Return the (X, Y) coordinate for the center point of the cell that contains the specified text.  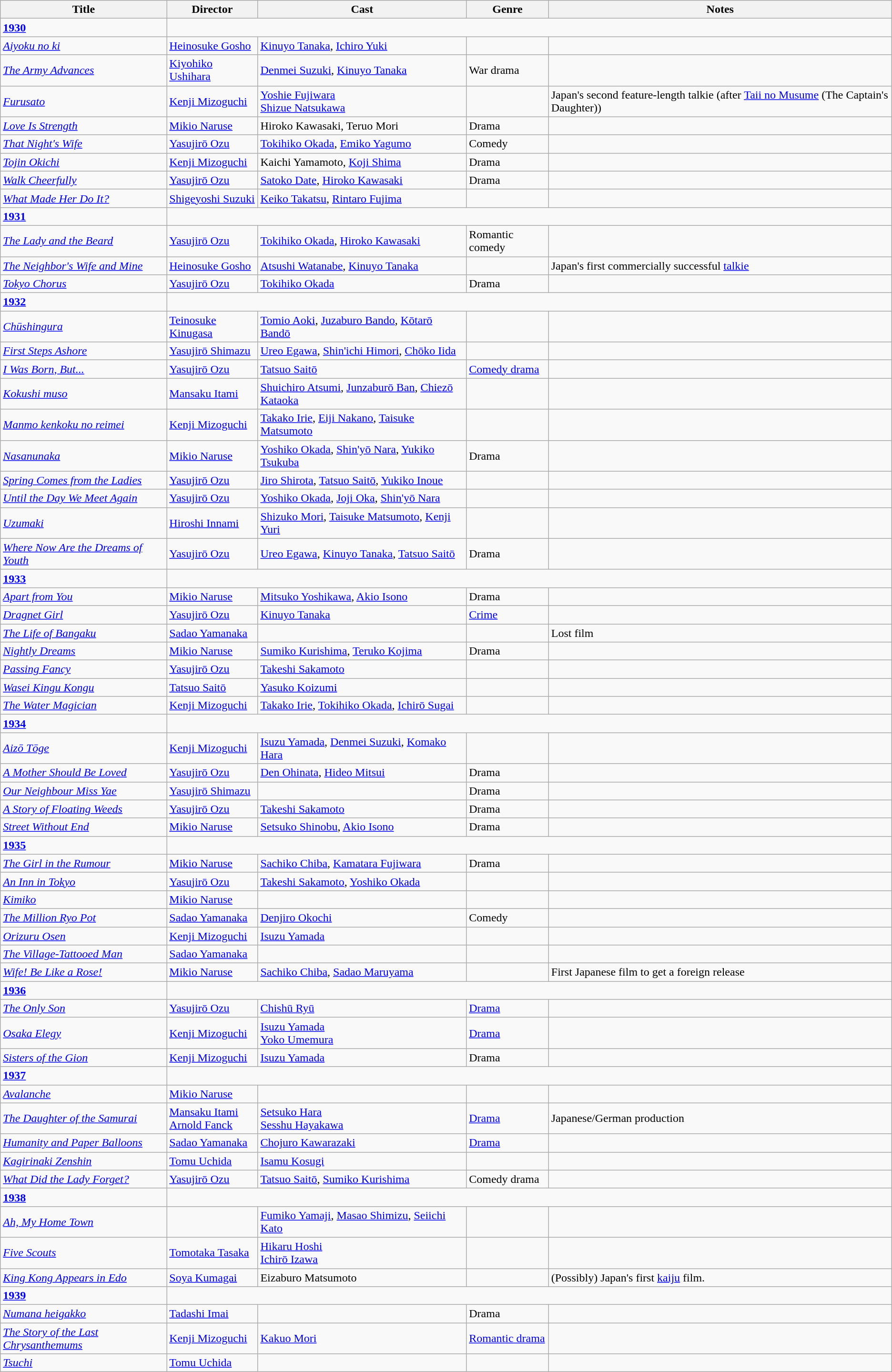
1932 (84, 302)
A Story of Floating Weeds (84, 809)
Nightly Dreams (84, 651)
War drama (508, 71)
Kaichi Yamamoto, Koji Shima (362, 162)
Humanity and Paper Balloons (84, 1143)
The Water Magician (84, 706)
Ah, My Home Town (84, 1221)
Walk Cheerfully (84, 180)
Cast (362, 10)
Yoshiko Okada, Shin'yō Nara, Yukiko Tsukuba (362, 455)
Aizō Tōge (84, 748)
Uzumaki (84, 523)
Tokyo Chorus (84, 284)
Den Ohinata, Hideo Mitsui (362, 773)
Ureo Egawa, Shin'ichi Himori, Chōko Iida (362, 351)
Wife! Be Like a Rose! (84, 972)
Chishū Ryū (362, 1009)
Street Without End (84, 827)
Soya Kumagai (213, 1277)
Our Neighbour Miss Yae (84, 791)
Sachiko Chiba, Sadao Maruyama (362, 972)
Hiroko Kawasaki, Teruo Mori (362, 126)
First Steps Ashore (84, 351)
Aiyoku no ki (84, 46)
Satoko Date, Hiroko Kawasaki (362, 180)
Mitsuko Yoshikawa, Akio Isono (362, 596)
The Neighbor's Wife and Mine (84, 265)
Tokihiko Okada (362, 284)
Title (84, 10)
The Lady and the Beard (84, 241)
Dragnet Girl (84, 615)
Crime (508, 615)
That Night's Wife (84, 144)
Kinuyo Tanaka (362, 615)
Tokihiko Okada, Emiko Yagumo (362, 144)
Fumiko Yamaji, Masao Shimizu, Seiichi Kato (362, 1221)
Tatsuo Saitō, Sumiko Kurishima (362, 1179)
Yoshiko Okada, Joji Oka, Shin'yō Nara (362, 498)
Setsuko Shinobu, Akio Isono (362, 827)
Takako Irie, Tokihiko Okada, Ichirō Sugai (362, 706)
Shuichiro Atsumi, Junzaburō Ban, Chiezō Kataoka (362, 393)
The Village-Tattooed Man (84, 954)
King Kong Appears in Edo (84, 1277)
Japan's second feature-length talkie (after Taii no Musume (The Captain's Daughter)) (720, 101)
Setsuko HaraSesshu Hayakawa (362, 1119)
Denmei Suzuki, Kinuyo Tanaka (362, 71)
(Possibly) Japan's first kaiju film. (720, 1277)
1936 (84, 990)
Tojin Okichi (84, 162)
Orizuru Osen (84, 936)
Notes (720, 10)
Teinosuke Kinugasa (213, 327)
Sisters of the Gion (84, 1058)
Isuzu YamadaYoko Umemura (362, 1033)
The Daughter of the Samurai (84, 1119)
Furusato (84, 101)
An Inn in Tokyo (84, 881)
Mansaku Itami (213, 393)
Wasei Kingu Kongu (84, 687)
The Girl in the Rumour (84, 863)
Japanese/German production (720, 1119)
First Japanese film to get a foreign release (720, 972)
Director (213, 10)
Apart from You (84, 596)
Kagirinaki Zenshin (84, 1161)
Kiyohiko Ushihara (213, 71)
Sumiko Kurishima, Teruko Kojima (362, 651)
Takako Irie, Eiji Nakano, Taisuke Matsumoto (362, 425)
Tomotaka Tasaka (213, 1253)
Osaka Elegy (84, 1033)
Tadashi Imai (213, 1314)
Five Scouts (84, 1253)
Spring Comes from the Ladies (84, 480)
The Million Ryo Pot (84, 918)
The Army Advances (84, 71)
I Was Born, But... (84, 369)
1939 (84, 1296)
Chojuro Kawarazaki (362, 1143)
Manmo kenkoku no reimei (84, 425)
The Only Son (84, 1009)
Isamu Kosugi (362, 1161)
Kakuo Mori (362, 1339)
Genre (508, 10)
Kokushi muso (84, 393)
Japan's first commercially successful talkie (720, 265)
Numana heigakko (84, 1314)
Where Now Are the Dreams of Youth (84, 554)
Yasuko Koizumi (362, 687)
Passing Fancy (84, 669)
Eizaburo Matsumoto (362, 1277)
Until the Day We Meet Again (84, 498)
Yoshie FujiwaraShizue Natsukawa (362, 101)
Mansaku ItamiArnold Fanck (213, 1119)
Keiko Takatsu, Rintaro Fujima (362, 198)
Shigeyoshi Suzuki (213, 198)
Tokihiko Okada, Hiroko Kawasaki (362, 241)
Romantic drama (508, 1339)
The Life of Bangaku (84, 633)
Nasanunaka (84, 455)
1938 (84, 1197)
Hikaru HoshiIchirō Izawa (362, 1253)
Sachiko Chiba, Kamatara Fujiwara (362, 863)
Lost film (720, 633)
Isuzu Yamada, Denmei Suzuki, Komako Hara (362, 748)
Jiro Shirota, Tatsuo Saitō, Yukiko Inoue (362, 480)
A Mother Should Be Loved (84, 773)
Ureo Egawa, Kinuyo Tanaka, Tatsuo Saitō (362, 554)
Kimiko (84, 899)
1934 (84, 724)
Shizuko Mori, Taisuke Matsumoto, Kenji Yuri (362, 523)
Kinuyo Tanaka, Ichiro Yuki (362, 46)
Chūshingura (84, 327)
Avalanche (84, 1094)
What Did the Lady Forget? (84, 1179)
What Made Her Do It? (84, 198)
The Story of the Last Chrysanthemums (84, 1339)
Atsushi Watanabe, Kinuyo Tanaka (362, 265)
Love Is Strength (84, 126)
Takeshi Sakamoto, Yoshiko Okada (362, 881)
Denjiro Okochi (362, 918)
1931 (84, 216)
Hiroshi Innami (213, 523)
1937 (84, 1076)
Tsuchi (84, 1363)
1930 (84, 28)
1935 (84, 845)
1933 (84, 578)
Romantic comedy (508, 241)
Tomio Aoki, Juzaburo Bando, Kōtarō Bandō (362, 327)
